Pinpoint the cell where the given text exists, returning its (x, y) midpoint coordinate. 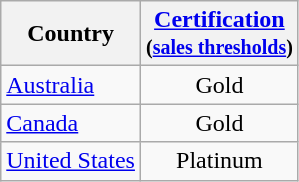
Certification(sales thresholds) (219, 34)
Platinum (219, 161)
Canada (71, 123)
Australia (71, 85)
Country (71, 34)
United States (71, 161)
